Capture the cell that displays the provided text and extract its (X, Y) central coordinate. 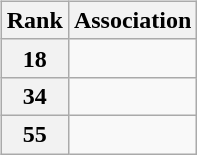
18 (34, 58)
34 (34, 96)
55 (34, 134)
Association (132, 20)
Rank (34, 20)
